Return (X, Y) of the center of cell containing provided text 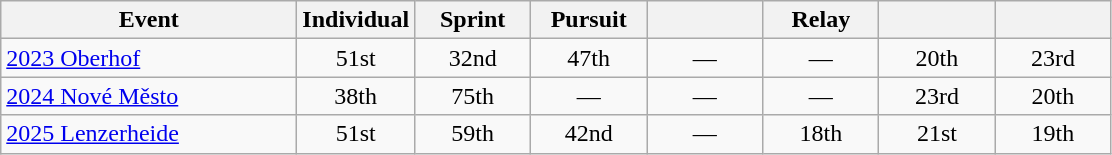
Individual (356, 20)
Event (149, 20)
42nd (589, 134)
32nd (473, 58)
38th (356, 96)
2025 Lenzerheide (149, 134)
2024 Nové Město (149, 96)
2023 Oberhof (149, 58)
18th (821, 134)
Pursuit (589, 20)
47th (589, 58)
19th (1053, 134)
Sprint (473, 20)
Relay (821, 20)
75th (473, 96)
21st (937, 134)
59th (473, 134)
